Scan for the cell matching the given text and deliver its [X, Y] coordinate at center. 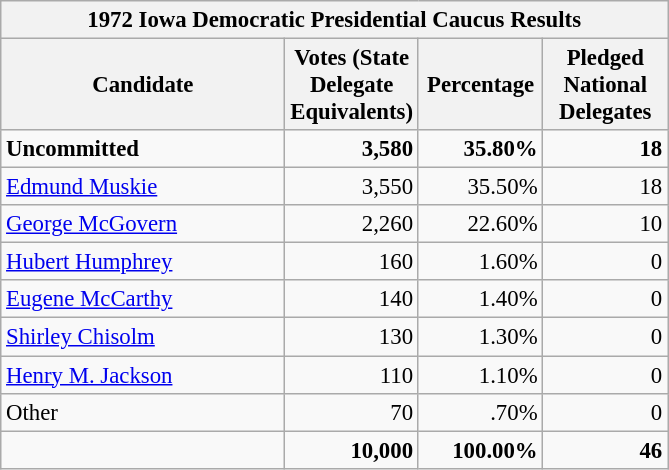
George McGovern [143, 224]
140 [352, 299]
160 [352, 262]
Percentage [480, 85]
1972 Iowa Democratic Presidential Caucus Results [334, 20]
2,260 [352, 224]
1.60% [480, 262]
Shirley Chisolm [143, 337]
Henry M. Jackson [143, 375]
Edmund Muskie [143, 187]
130 [352, 337]
10 [606, 224]
.70% [480, 412]
Pledged National Delegates [606, 85]
100.00% [480, 450]
1.40% [480, 299]
Eugene McCarthy [143, 299]
35.80% [480, 149]
110 [352, 375]
3,580 [352, 149]
1.30% [480, 337]
Votes (State Delegate Equivalents) [352, 85]
3,550 [352, 187]
22.60% [480, 224]
35.50% [480, 187]
70 [352, 412]
Other [143, 412]
1.10% [480, 375]
10,000 [352, 450]
Uncommitted [143, 149]
Hubert Humphrey [143, 262]
Candidate [143, 85]
46 [606, 450]
